Detect which cell encompasses the target text, then output its (X, Y) center coordinate. 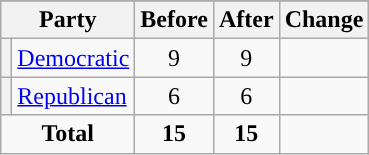
Total (68, 134)
Before (174, 20)
Party (68, 20)
Change (324, 20)
Republican (74, 96)
Democratic (74, 58)
After (246, 20)
